Pinpoint the cell where the given text exists, returning its (X, Y) midpoint coordinate. 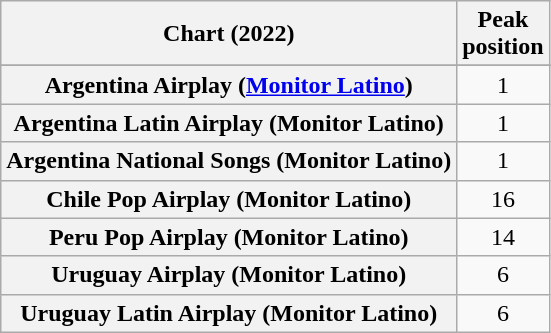
Uruguay Airplay (Monitor Latino) (229, 275)
Peak position (503, 34)
16 (503, 199)
Argentina Airplay (Monitor Latino) (229, 85)
Peru Pop Airplay (Monitor Latino) (229, 237)
14 (503, 237)
Chile Pop Airplay (Monitor Latino) (229, 199)
Uruguay Latin Airplay (Monitor Latino) (229, 313)
Argentina Latin Airplay (Monitor Latino) (229, 123)
Argentina National Songs (Monitor Latino) (229, 161)
Chart (2022) (229, 34)
